Pinpoint the cell where the given text exists, returning its [X, Y] midpoint coordinate. 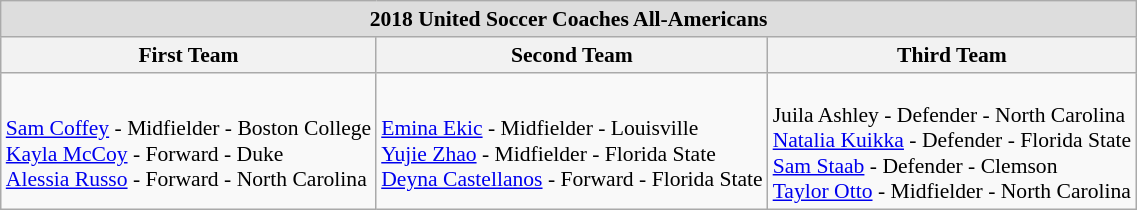
Third Team [952, 55]
Emina Ekic - Midfielder - Louisville Yujie Zhao - Midfielder - Florida State Deyna Castellanos - Forward - Florida State [572, 141]
2018 United Soccer Coaches All-Americans [568, 19]
Second Team [572, 55]
First Team [188, 55]
Sam Coffey - Midfielder - Boston College Kayla McCoy - Forward - Duke Alessia Russo - Forward - North Carolina [188, 141]
